Determine the (x, y) coordinate at the center of the cell enclosing the given text.  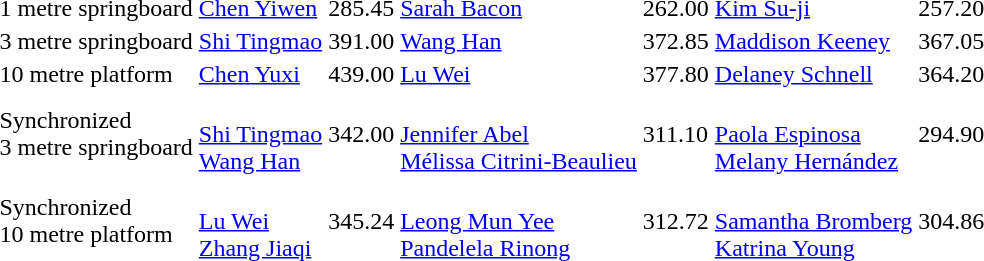
Paola EspinosaMelany Hernández (814, 134)
Shi Tingmao (260, 41)
Lu Wei (519, 74)
391.00 (362, 41)
Delaney Schnell (814, 74)
311.10 (676, 134)
377.80 (676, 74)
Chen Yuxi (260, 74)
Maddison Keeney (814, 41)
372.85 (676, 41)
Wang Han (519, 41)
439.00 (362, 74)
342.00 (362, 134)
Shi TingmaoWang Han (260, 134)
Jennifer AbelMélissa Citrini-Beaulieu (519, 134)
